Determine the (x, y) coordinate at the center of the cell enclosing the given text.  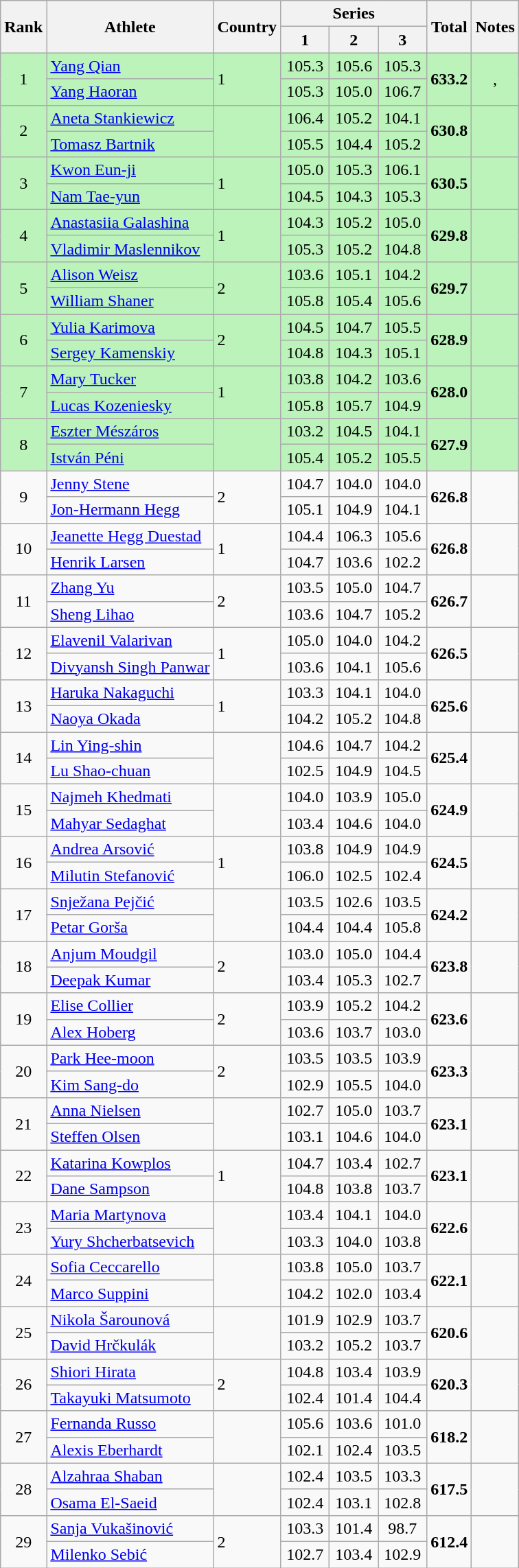
Sofia Ceccarello (130, 1267)
98.7 (402, 1528)
628.9 (449, 340)
27 (23, 1437)
5 (23, 288)
Mary Tucker (130, 379)
629.8 (449, 235)
David Hrčkulák (130, 1346)
617.5 (449, 1489)
Yang Qian (130, 66)
106.0 (305, 876)
106.7 (402, 92)
Lucas Kozeniesky (130, 406)
Sheng Lihao (130, 614)
Sanja Vukašinović (130, 1528)
626.7 (449, 601)
105.7 (354, 406)
620.6 (449, 1333)
102.2 (402, 562)
626.5 (449, 653)
Park Hee-moon (130, 1058)
622.1 (449, 1280)
Steffen Olsen (130, 1136)
Shiori Hirata (130, 1372)
Yulia Karimova (130, 327)
Anjum Moudgil (130, 954)
13 (23, 705)
620.3 (449, 1385)
Jenny Stene (130, 484)
Nikola Šarounová (130, 1320)
623.6 (449, 1019)
Elise Collier (130, 1006)
Najmeh Khedmati (130, 797)
630.5 (449, 183)
Henrik Larsen (130, 562)
6 (23, 340)
Anastasiia Galashina (130, 222)
102.0 (354, 1294)
Lin Ying-shin (130, 745)
624.2 (449, 915)
Aneta Stankiewicz (130, 118)
20 (23, 1071)
Andrea Arsović (130, 850)
Nam Tae-yun (130, 196)
Snježana Pejčić (130, 902)
Maria Martynova (130, 1215)
101.0 (402, 1424)
Series (354, 14)
Alex Hoberg (130, 1032)
Lu Shao-chuan (130, 771)
Takayuki Matsumoto (130, 1398)
Yury Shcherbatsevich (130, 1241)
, (495, 79)
Marco Suppini (130, 1294)
William Shaner (130, 301)
Vladimir Maslennikov (130, 248)
Milenko Sebić (130, 1554)
28 (23, 1489)
Alexis Eberhardt (130, 1450)
22 (23, 1176)
624.5 (449, 863)
624.9 (449, 810)
106.1 (402, 170)
628.0 (449, 393)
Elavenil Valarivan (130, 640)
625.4 (449, 758)
9 (23, 497)
Dane Sampson (130, 1189)
11 (23, 601)
Athlete (130, 27)
625.6 (449, 705)
Haruka Nakaguchi (130, 692)
622.6 (449, 1228)
17 (23, 915)
Katarina Kowplos (130, 1163)
Total (449, 27)
633.2 (449, 79)
Notes (495, 27)
23 (23, 1228)
102.6 (354, 902)
8 (23, 445)
629.7 (449, 288)
Naoya Okada (130, 718)
101.9 (305, 1320)
618.2 (449, 1437)
15 (23, 810)
Yang Haoran (130, 92)
26 (23, 1385)
Zhang Yu (130, 588)
25 (23, 1333)
612.4 (449, 1541)
19 (23, 1019)
102.8 (402, 1502)
10 (23, 549)
Milutin Stefanović (130, 876)
14 (23, 758)
Mahyar Sedaghat (130, 823)
102.1 (305, 1450)
Rank (23, 27)
623.8 (449, 967)
Kim Sang-do (130, 1084)
István Péni (130, 458)
Divyansh Singh Panwar (130, 666)
630.8 (449, 131)
106.4 (305, 118)
Jon-Hermann Hegg (130, 510)
627.9 (449, 445)
Deepak Kumar (130, 980)
29 (23, 1541)
Country (247, 27)
Petar Gorša (130, 928)
Alzahraa Shaban (130, 1476)
Jeanette Hegg Duestad (130, 536)
24 (23, 1280)
4 (23, 235)
Alison Weisz (130, 274)
Anna Nielsen (130, 1110)
7 (23, 393)
16 (23, 863)
106.3 (354, 536)
623.3 (449, 1071)
18 (23, 967)
12 (23, 653)
Fernanda Russo (130, 1424)
Kwon Eun-ji (130, 170)
Sergey Kamenskiy (130, 353)
21 (23, 1123)
Tomasz Bartnik (130, 144)
Eszter Mészáros (130, 432)
Osama El-Saeid (130, 1502)
